Identify which cell holds the provided text, then report its [X, Y] central coordinate. 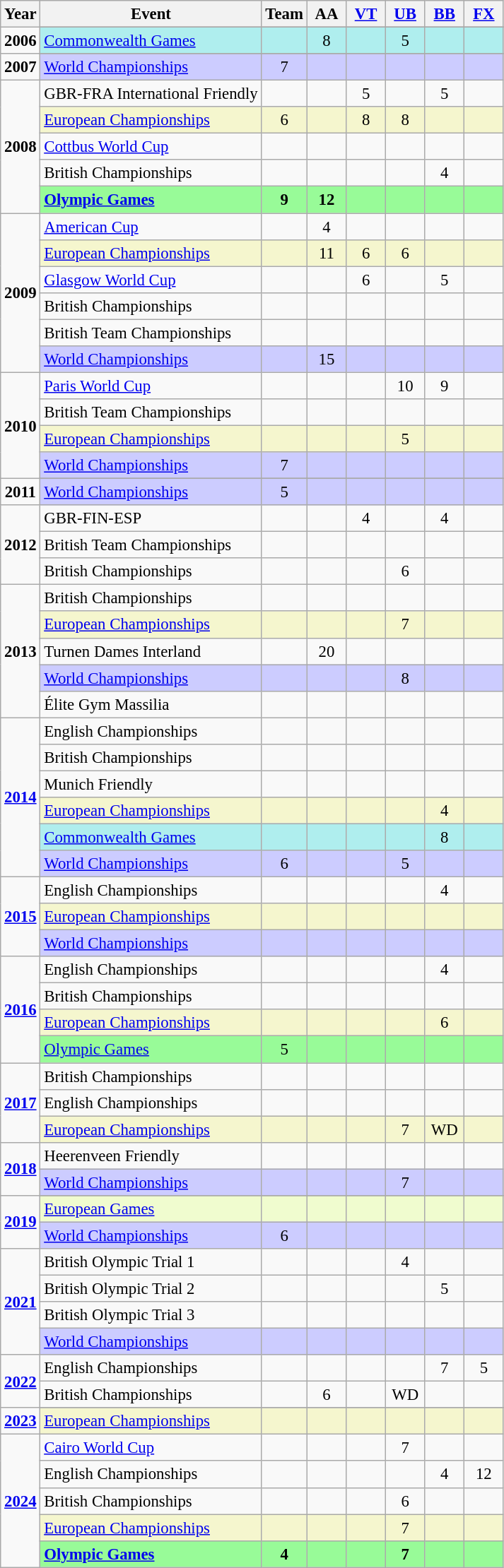
2017 [20, 1103]
2021 [20, 1302]
Event [151, 14]
2022 [20, 1382]
Élite Gym Massilia [151, 704]
Heerenveen Friendly [151, 1156]
2008 [20, 147]
2006 [20, 41]
Paris World Cup [151, 386]
2012 [20, 545]
European Games [151, 1209]
2016 [20, 1009]
Cottbus World Cup [151, 147]
2010 [20, 425]
British Olympic Trial 1 [151, 1262]
British Olympic Trial 3 [151, 1315]
AA [327, 14]
UB [405, 14]
GBR-FRA International Friendly [151, 94]
2014 [20, 797]
Year [20, 14]
2023 [20, 1421]
2015 [20, 917]
FX [484, 14]
2018 [20, 1168]
11 [327, 253]
American Cup [151, 227]
2024 [20, 1501]
15 [327, 360]
10 [405, 386]
2019 [20, 1222]
BB [445, 14]
Glasgow World Cup [151, 280]
GBR-FIN-ESP [151, 518]
2011 [20, 492]
Turnen Dames Interland [151, 651]
Munich Friendly [151, 784]
2007 [20, 67]
Team [284, 14]
20 [327, 651]
VT [366, 14]
Cairo World Cup [151, 1448]
2009 [20, 293]
British Olympic Trial 2 [151, 1288]
2013 [20, 651]
